Scan for the cell matching the given text and deliver its [x, y] coordinate at center. 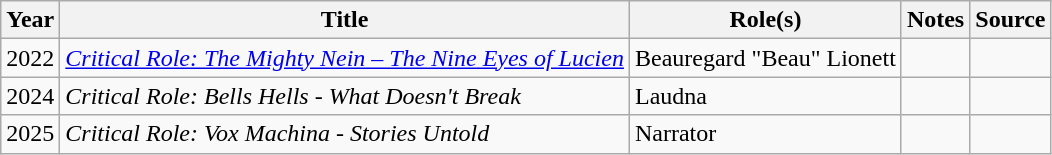
Critical Role: Vox Machina - Stories Untold [345, 134]
Beauregard "Beau" Lionett [765, 58]
Notes [935, 20]
Title [345, 20]
Year [30, 20]
Critical Role: Bells Hells - What Doesn't Break [345, 96]
Critical Role: The Mighty Nein – The Nine Eyes of Lucien [345, 58]
Narrator [765, 134]
Source [1010, 20]
2025 [30, 134]
Role(s) [765, 20]
2022 [30, 58]
Laudna [765, 96]
2024 [30, 96]
